Scan for the cell matching the given text and deliver its (X, Y) coordinate at center. 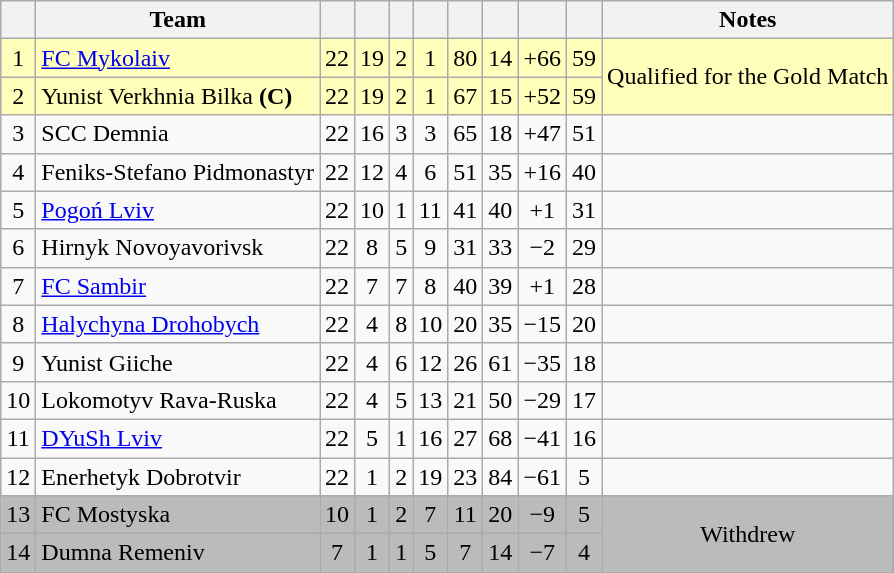
Lokomotyv Rava-Ruska (178, 400)
−2 (542, 248)
+47 (542, 134)
39 (500, 286)
FC Mykolaiv (178, 58)
+16 (542, 172)
61 (500, 362)
−29 (542, 400)
+66 (542, 58)
26 (466, 362)
−15 (542, 324)
27 (466, 438)
DYuSh Lviv (178, 438)
17 (584, 400)
84 (500, 477)
Dumna Remeniv (178, 553)
Qualified for the Gold Match (748, 77)
65 (466, 134)
Halychyna Drohobych (178, 324)
33 (500, 248)
29 (584, 248)
−61 (542, 477)
Enerhetyk Dobrotvir (178, 477)
Notes (748, 20)
−35 (542, 362)
Pogoń Lviv (178, 210)
SCC Demnia (178, 134)
Yunist Giiche (178, 362)
21 (466, 400)
−41 (542, 438)
15 (500, 96)
67 (466, 96)
41 (466, 210)
80 (466, 58)
FC Sambir (178, 286)
50 (500, 400)
28 (584, 286)
Feniks-Stefano Pidmonastyr (178, 172)
−9 (542, 515)
Withdrew (748, 534)
+52 (542, 96)
Yunist Verkhnia Bilka (C) (178, 96)
Team (178, 20)
23 (466, 477)
−7 (542, 553)
68 (500, 438)
FC Mostyska (178, 515)
Hirnyk Novoyavorivsk (178, 248)
